Return [X, Y] of the center of cell containing provided text 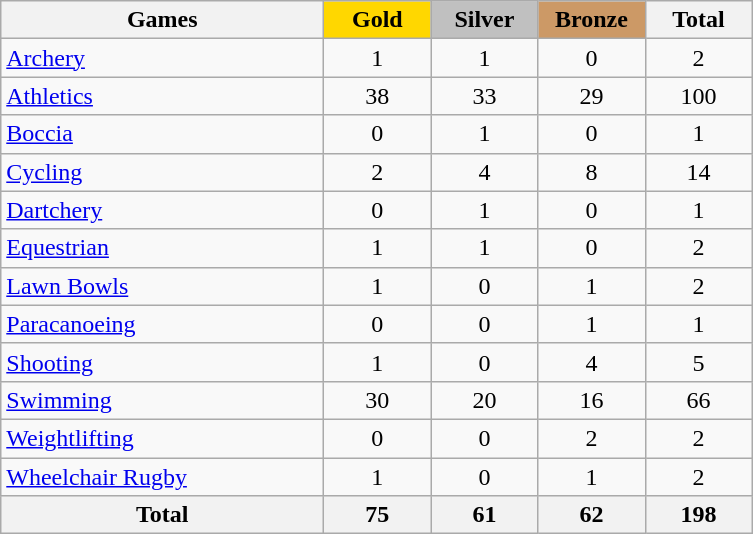
Athletics [162, 96]
Gold [378, 20]
Equestrian [162, 248]
100 [698, 96]
38 [378, 96]
30 [378, 400]
14 [698, 172]
Games [162, 20]
Bronze [592, 20]
Wheelchair Rugby [162, 477]
Dartchery [162, 210]
62 [592, 515]
Weightlifting [162, 438]
66 [698, 400]
Lawn Bowls [162, 286]
Silver [484, 20]
8 [592, 172]
5 [698, 362]
75 [378, 515]
Boccia [162, 134]
Paracanoeing [162, 324]
Swimming [162, 400]
198 [698, 515]
29 [592, 96]
16 [592, 400]
33 [484, 96]
20 [484, 400]
Shooting [162, 362]
Archery [162, 58]
Cycling [162, 172]
61 [484, 515]
